Search for the cell housing the specified text and yield its [x, y] center coordinate. 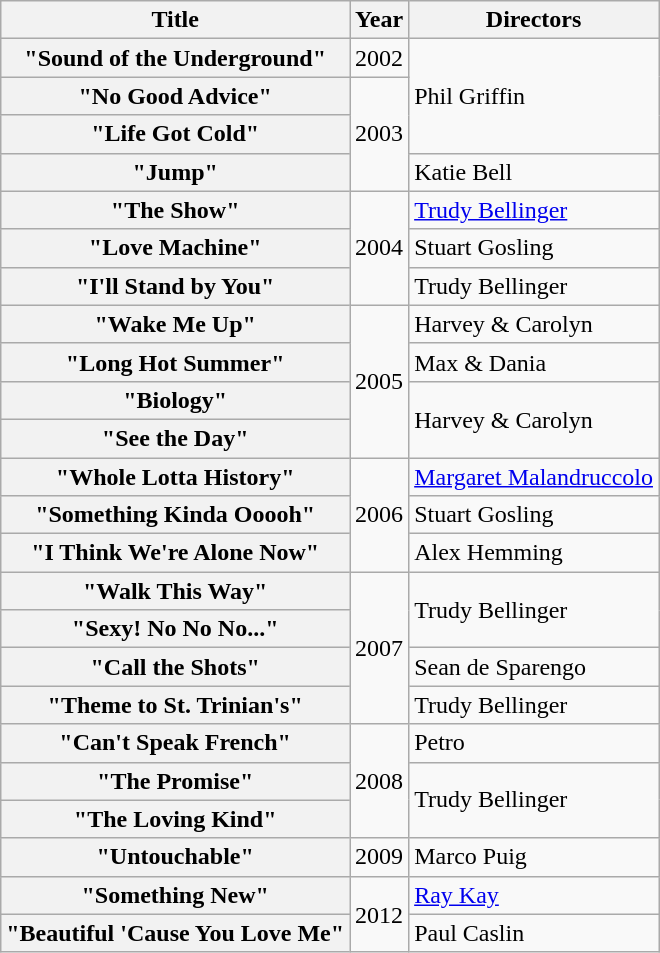
2008 [380, 781]
"The Loving Kind" [176, 819]
"I Think We're Alone Now" [176, 553]
"Something New" [176, 895]
2012 [380, 914]
Year [380, 20]
"The Promise" [176, 781]
"Whole Lotta History" [176, 477]
"Sexy! No No No..." [176, 629]
"I'll Stand by You" [176, 286]
Margaret Malandruccolo [534, 477]
Sean de Sparengo [534, 667]
Title [176, 20]
2005 [380, 381]
2003 [380, 134]
"Untouchable" [176, 857]
Max & Dania [534, 362]
"Life Got Cold" [176, 134]
"Jump" [176, 172]
2007 [380, 648]
Paul Caslin [534, 933]
"Sound of the Underground" [176, 58]
"The Show" [176, 210]
Alex Hemming [534, 553]
Directors [534, 20]
2002 [380, 58]
Katie Bell [534, 172]
"Theme to St. Trinian's" [176, 705]
"Something Kinda Ooooh" [176, 515]
"Wake Me Up" [176, 324]
2004 [380, 248]
Phil Griffin [534, 96]
"Can't Speak French" [176, 743]
"Beautiful 'Cause You Love Me" [176, 933]
"No Good Advice" [176, 96]
Petro [534, 743]
"Walk This Way" [176, 591]
"Biology" [176, 400]
"Long Hot Summer" [176, 362]
Marco Puig [534, 857]
2009 [380, 857]
2006 [380, 515]
Ray Kay [534, 895]
"Love Machine" [176, 248]
"Call the Shots" [176, 667]
"See the Day" [176, 438]
